Return [x, y] of the center of cell containing provided text 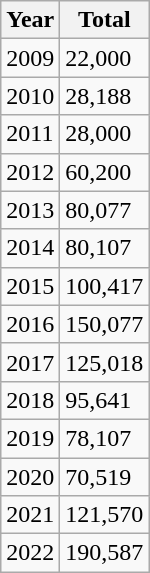
2021 [30, 515]
2015 [30, 286]
2022 [30, 553]
2010 [30, 96]
Total [104, 20]
2009 [30, 58]
150,077 [104, 324]
125,018 [104, 362]
95,641 [104, 400]
Year [30, 20]
2011 [30, 134]
2019 [30, 438]
2014 [30, 248]
2020 [30, 477]
121,570 [104, 515]
28,188 [104, 96]
2013 [30, 210]
60,200 [104, 172]
2018 [30, 400]
2017 [30, 362]
80,107 [104, 248]
22,000 [104, 58]
190,587 [104, 553]
78,107 [104, 438]
2012 [30, 172]
28,000 [104, 134]
80,077 [104, 210]
100,417 [104, 286]
2016 [30, 324]
70,519 [104, 477]
